Locate the cell with the specified text and output its [X, Y] center coordinate. 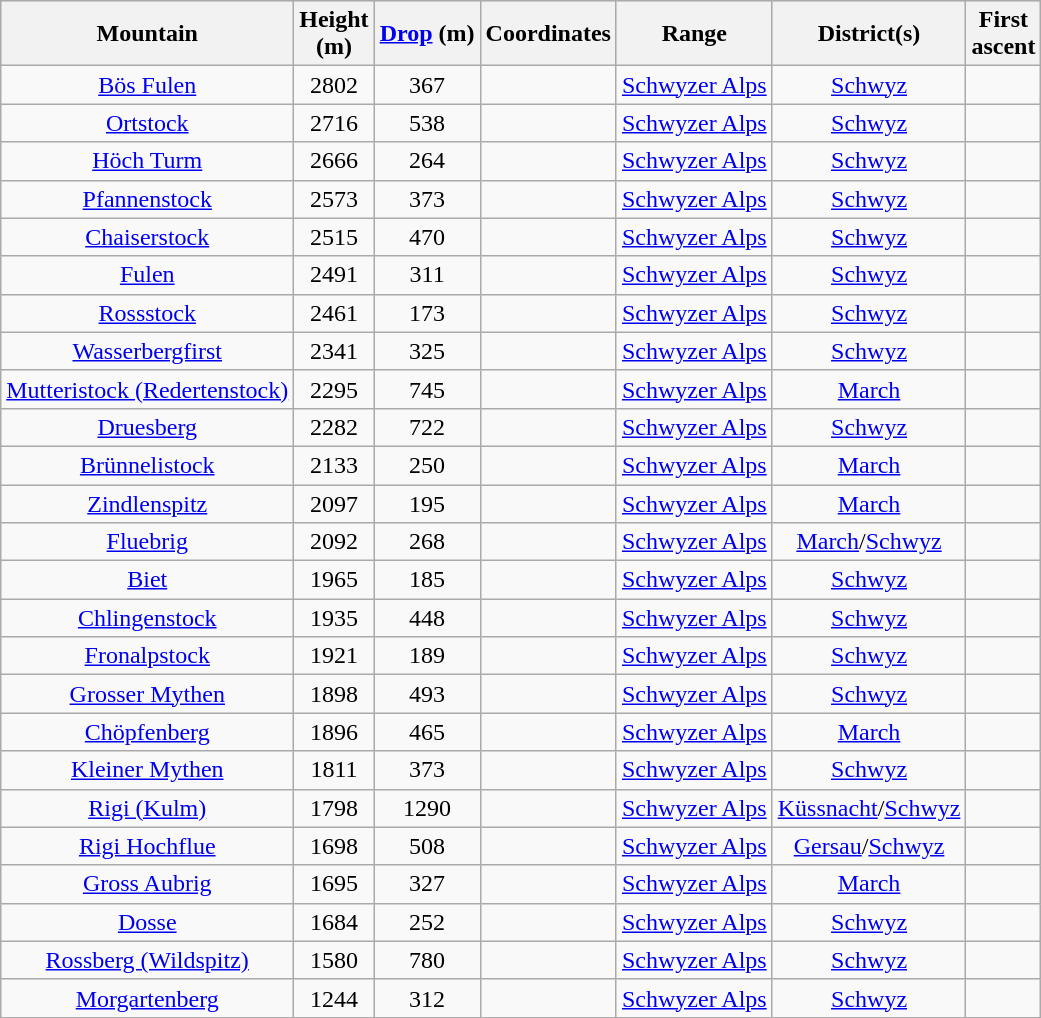
Chlingenstock [148, 618]
District(s) [869, 34]
Mutteristock (Redertenstock) [148, 389]
367 [427, 85]
2491 [334, 275]
Rossberg (Wildspitz) [148, 960]
Biet [148, 580]
Küssnacht/Schwyz [869, 808]
250 [427, 465]
312 [427, 998]
2092 [334, 542]
1921 [334, 656]
Firstascent [1004, 34]
1580 [334, 960]
327 [427, 884]
Zindlenspitz [148, 503]
1695 [334, 884]
March/Schwyz [869, 542]
325 [427, 351]
185 [427, 580]
448 [427, 618]
2097 [334, 503]
Ortstock [148, 123]
Chaiserstock [148, 237]
Gersau/Schwyz [869, 846]
Mountain [148, 34]
1965 [334, 580]
1935 [334, 618]
1798 [334, 808]
2802 [334, 85]
2295 [334, 389]
Höch Turm [148, 161]
Morgartenberg [148, 998]
2716 [334, 123]
465 [427, 732]
722 [427, 427]
2282 [334, 427]
1244 [334, 998]
264 [427, 161]
1896 [334, 732]
Grosser Mythen [148, 694]
311 [427, 275]
252 [427, 922]
1811 [334, 770]
195 [427, 503]
Range [694, 34]
Drop (m) [427, 34]
508 [427, 846]
2515 [334, 237]
173 [427, 313]
493 [427, 694]
Coordinates [548, 34]
Height(m) [334, 34]
780 [427, 960]
189 [427, 656]
Rossstock [148, 313]
Rigi Hochflue [148, 846]
538 [427, 123]
Brünnelistock [148, 465]
Rigi (Kulm) [148, 808]
1290 [427, 808]
Wasserbergfirst [148, 351]
745 [427, 389]
Fronalpstock [148, 656]
1698 [334, 846]
2461 [334, 313]
2666 [334, 161]
Kleiner Mythen [148, 770]
Chöpfenberg [148, 732]
Bös Fulen [148, 85]
Dosse [148, 922]
Fluebrig [148, 542]
Gross Aubrig [148, 884]
1898 [334, 694]
Pfannenstock [148, 199]
Druesberg [148, 427]
268 [427, 542]
470 [427, 237]
1684 [334, 922]
2133 [334, 465]
2573 [334, 199]
2341 [334, 351]
Fulen [148, 275]
